From the cell containing the given text, extract its center point as [X, Y] coordinate. 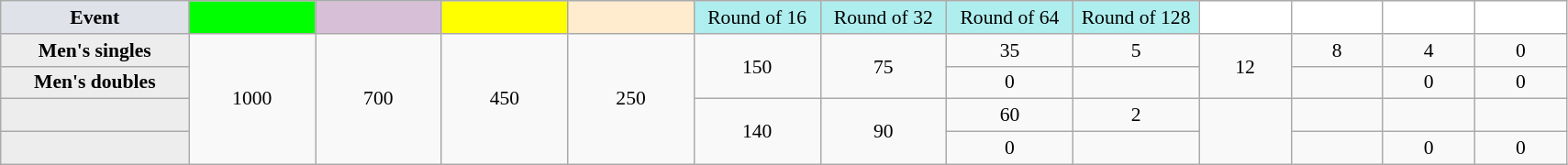
35 [1010, 50]
Round of 64 [1010, 17]
Event [95, 17]
700 [379, 99]
Round of 128 [1136, 17]
75 [884, 66]
5 [1136, 50]
Men's singles [95, 50]
2 [1136, 115]
Men's doubles [95, 82]
4 [1429, 50]
1000 [252, 99]
Round of 16 [757, 17]
150 [757, 66]
8 [1337, 50]
60 [1010, 115]
450 [505, 99]
12 [1245, 66]
90 [884, 132]
250 [631, 99]
140 [757, 132]
Round of 32 [884, 17]
